Capture the cell that displays the provided text and extract its [X, Y] central coordinate. 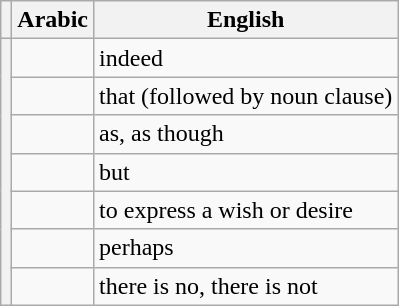
Arabic [53, 20]
as, as though [246, 134]
that (followed by noun clause) [246, 96]
there is no, there is not [246, 286]
to express a wish or desire [246, 210]
indeed [246, 58]
perhaps [246, 248]
English [246, 20]
but [246, 172]
